Search for the cell housing the specified text and yield its [X, Y] center coordinate. 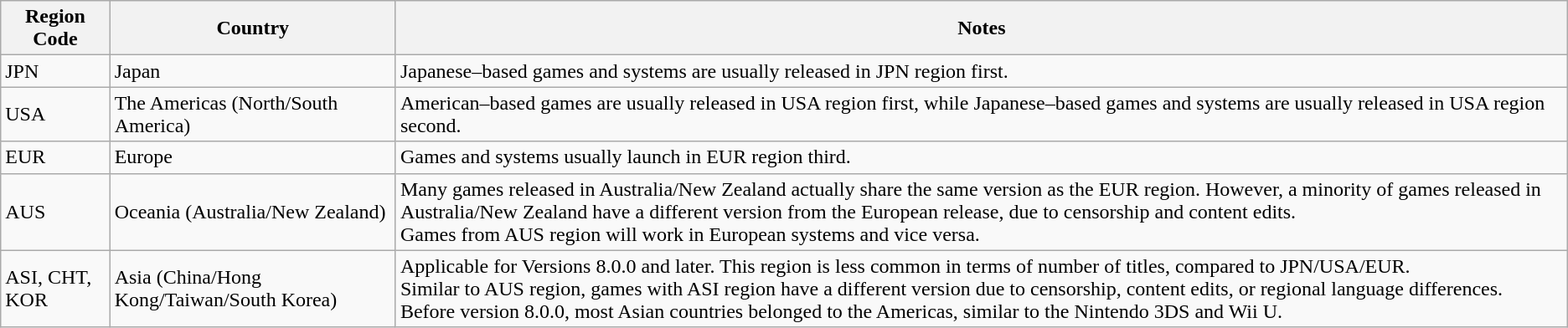
Oceania (Australia/New Zealand) [253, 212]
USA [55, 114]
Japan [253, 71]
American–based games are usually released in USA region first, while Japanese–based games and systems are usually released in USA region second. [982, 114]
AUS [55, 212]
Notes [982, 28]
EUR [55, 157]
Europe [253, 157]
ASI, CHT, KOR [55, 289]
Japanese–based games and systems are usually released in JPN region first. [982, 71]
Country [253, 28]
Games and systems usually launch in EUR region third. [982, 157]
The Americas (North/South America) [253, 114]
Region Code [55, 28]
JPN [55, 71]
Asia (China/Hong Kong/Taiwan/South Korea) [253, 289]
